Detect which cell encompasses the target text, then output its (x, y) center coordinate. 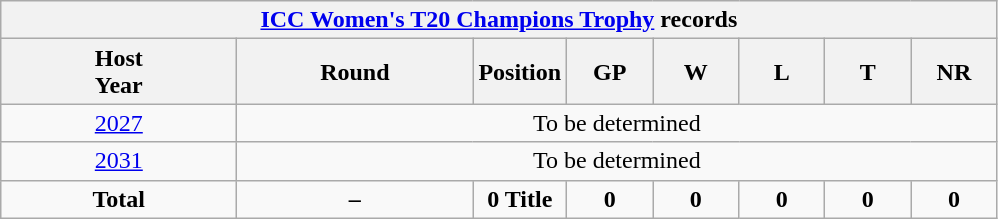
HostYear (119, 72)
NR (954, 72)
Round (355, 72)
– (355, 199)
W (696, 72)
ICC Women's T20 Champions Trophy records (499, 20)
2031 (119, 161)
T (868, 72)
Total (119, 199)
GP (610, 72)
L (782, 72)
0 Title (520, 199)
Position (520, 72)
2027 (119, 123)
